Scan for the cell matching the given text and deliver its (x, y) coordinate at center. 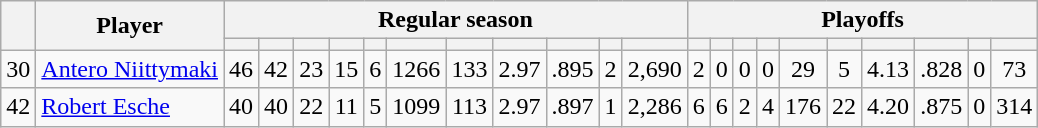
1 (610, 107)
Robert Esche (130, 107)
1266 (416, 69)
30 (18, 69)
46 (242, 69)
4.13 (888, 69)
.828 (942, 69)
2,690 (654, 69)
4 (768, 107)
Player (130, 26)
15 (346, 69)
29 (802, 69)
113 (470, 107)
.875 (942, 107)
Playoffs (862, 20)
1099 (416, 107)
Regular season (456, 20)
4.20 (888, 107)
.895 (572, 69)
2,286 (654, 107)
.897 (572, 107)
314 (1014, 107)
176 (802, 107)
11 (346, 107)
133 (470, 69)
Antero Niittymaki (130, 69)
73 (1014, 69)
23 (312, 69)
